Determine the [x, y] coordinate at the center of the cell enclosing the given text.  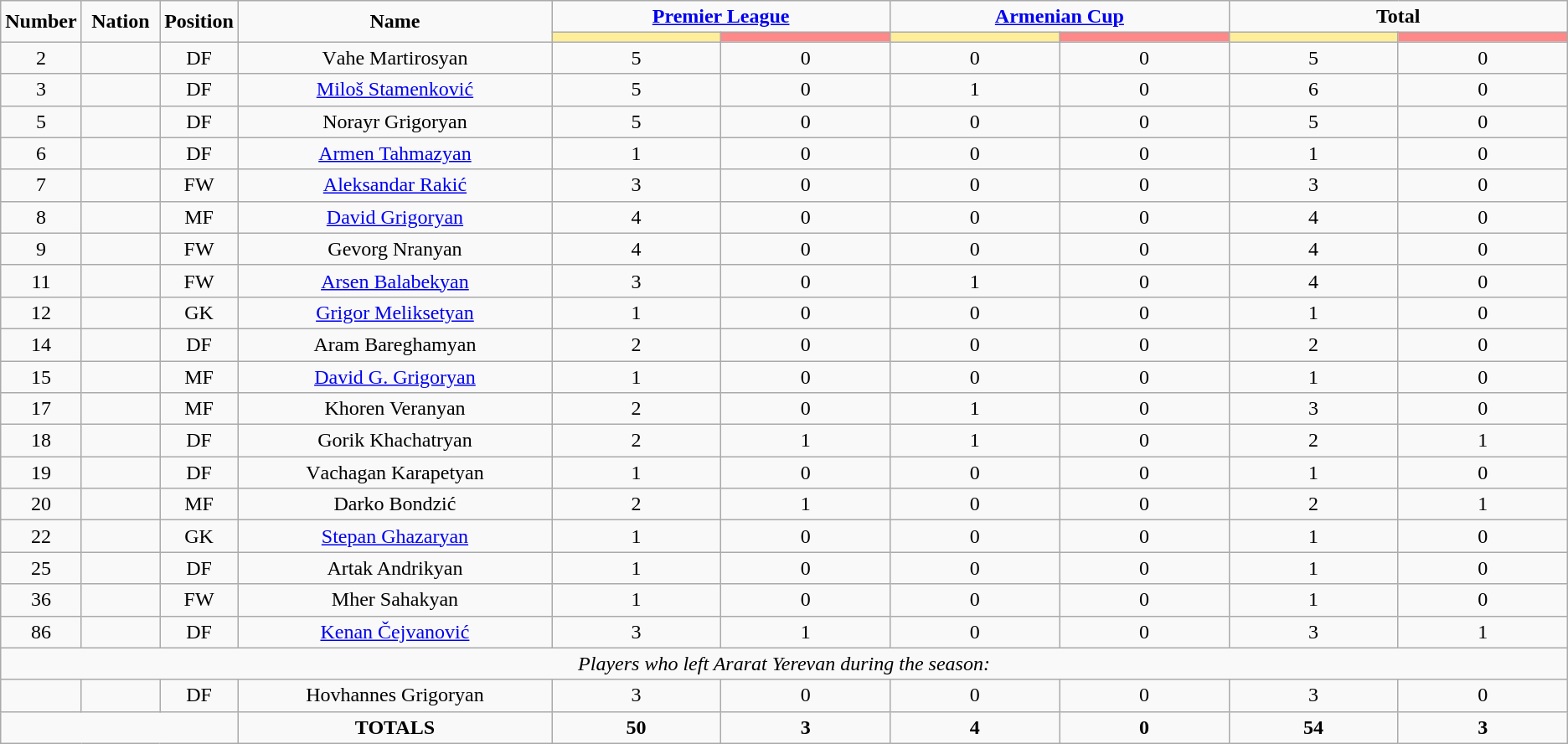
Miloš Stamenković [395, 90]
18 [41, 441]
Vаhe Mаrtirosyan [395, 58]
19 [41, 473]
Darko Bondzić [395, 504]
Hovhannes Grigoryan [395, 695]
Name [395, 22]
Khoren Veranyan [395, 409]
86 [41, 632]
50 [636, 727]
20 [41, 504]
11 [41, 281]
David G. Grigoryan [395, 376]
Players who left Ararat Yerevan during the season: [784, 664]
Vаchаgаn Kаrаpetyan [395, 473]
Artak Andrikyan [395, 568]
9 [41, 249]
Armen Tahmazyan [395, 153]
Nation [121, 22]
12 [41, 313]
Kenan Čejvanović [395, 632]
Aleksandar Rakić [395, 185]
Arsen Balabekyan [395, 281]
Number [41, 22]
Stepan Ghazaryan [395, 536]
25 [41, 568]
36 [41, 600]
14 [41, 344]
Norayr Grigoryan [395, 121]
54 [1313, 727]
Premier League [720, 17]
Grigor Meliksetyan [395, 313]
8 [41, 217]
Gorik Khachatryan [395, 441]
Total [1398, 17]
22 [41, 536]
7 [41, 185]
Aram Bareghamyan [395, 344]
15 [41, 376]
TOTALS [395, 727]
David Grigoryan [395, 217]
Mher Sahakyan [395, 600]
17 [41, 409]
Armenian Cup [1060, 17]
Position [199, 22]
Gevorg Nranyan [395, 249]
